Determine the [X, Y] coordinate at the center of the cell enclosing the given text.  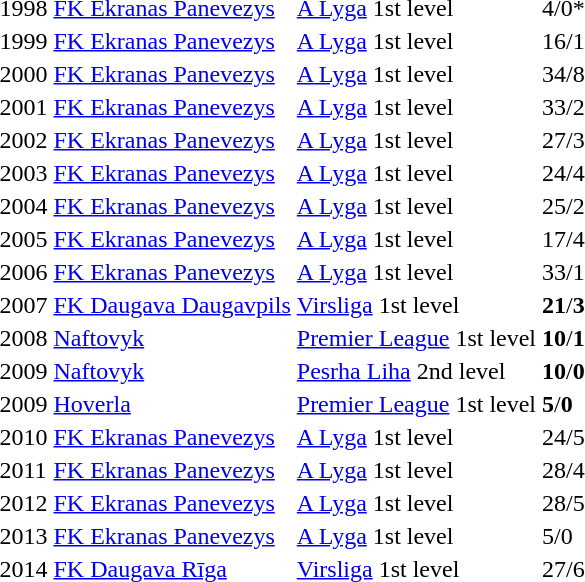
Hoverla [172, 404]
FK Daugava Daugavpils [172, 305]
Pesrha Liha 2nd level [416, 371]
Virsliga 1st level [416, 305]
